Determine the [X, Y] coordinate at the center of the cell enclosing the given text.  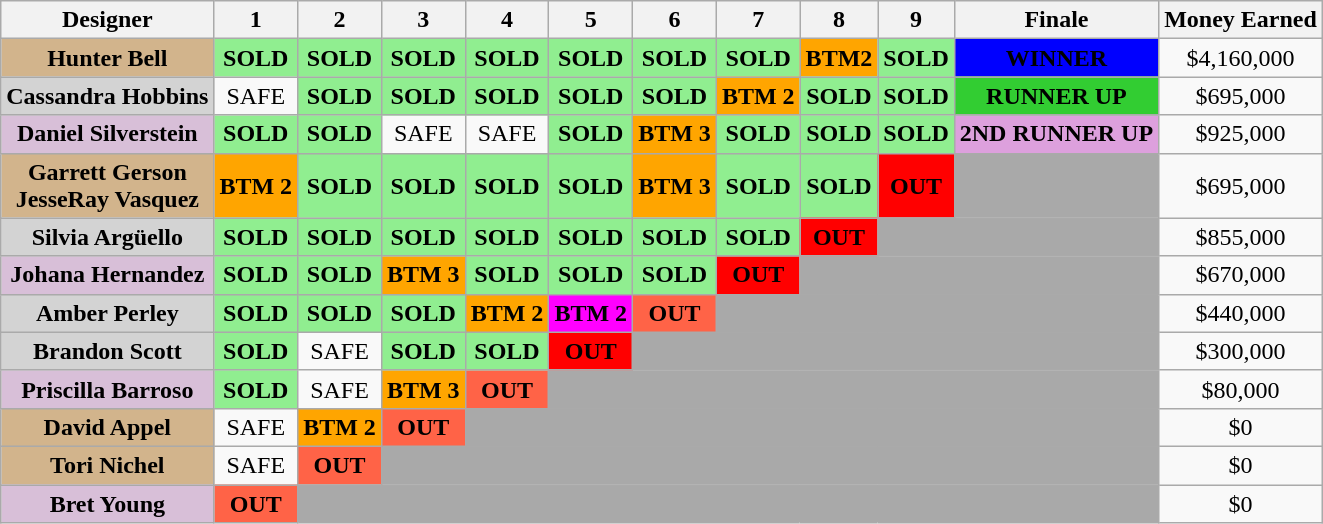
BTM2 [839, 58]
Tori Nichel [108, 465]
Hunter Bell [108, 58]
1 [256, 20]
RUNNER UP [1056, 96]
4 [507, 20]
Johana Hernandez [108, 275]
Money Earned [1241, 20]
$80,000 [1241, 389]
2ND RUNNER UP [1056, 134]
3 [423, 20]
7 [758, 20]
$300,000 [1241, 351]
Garrett GersonJesseRay Vasquez [108, 186]
9 [916, 20]
Brandon Scott [108, 351]
Daniel Silverstein [108, 134]
6 [675, 20]
5 [591, 20]
Amber Perley [108, 313]
$4,160,000 [1241, 58]
Cassandra Hobbins [108, 96]
WINNER [1056, 58]
Finale [1056, 20]
Bret Young [108, 503]
Silvia Argüello [108, 237]
David Appel [108, 427]
$855,000 [1241, 237]
$925,000 [1241, 134]
$440,000 [1241, 313]
2 [340, 20]
$670,000 [1241, 275]
Priscilla Barroso [108, 389]
Designer [108, 20]
8 [839, 20]
